Capture the cell that displays the provided text and extract its (x, y) central coordinate. 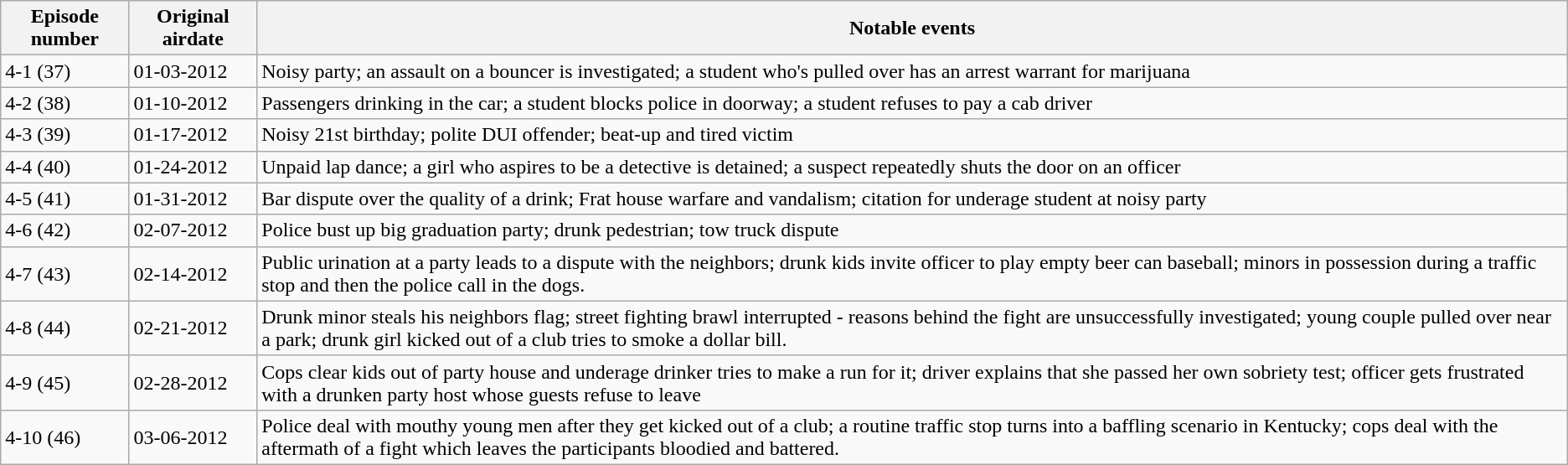
Episode number (65, 28)
Noisy 21st birthday; polite DUI offender; beat-up and tired victim (912, 135)
02-14-2012 (193, 273)
Original airdate (193, 28)
4-8 (44) (65, 328)
Bar dispute over the quality of a drink; Frat house warfare and vandalism; citation for underage student at noisy party (912, 199)
02-07-2012 (193, 230)
01-03-2012 (193, 71)
4-2 (38) (65, 103)
Notable events (912, 28)
4-4 (40) (65, 167)
01-24-2012 (193, 167)
4-3 (39) (65, 135)
01-17-2012 (193, 135)
Unpaid lap dance; a girl who aspires to be a detective is detained; a suspect repeatedly shuts the door on an officer (912, 167)
4-10 (46) (65, 437)
Police bust up big graduation party; drunk pedestrian; tow truck dispute (912, 230)
4-9 (45) (65, 382)
Passengers drinking in the car; a student blocks police in doorway; a student refuses to pay a cab driver (912, 103)
4-7 (43) (65, 273)
4-6 (42) (65, 230)
03-06-2012 (193, 437)
02-28-2012 (193, 382)
02-21-2012 (193, 328)
01-10-2012 (193, 103)
01-31-2012 (193, 199)
4-1 (37) (65, 71)
4-5 (41) (65, 199)
Noisy party; an assault on a bouncer is investigated; a student who's pulled over has an arrest warrant for marijuana (912, 71)
